Capture the cell that displays the provided text and extract its (x, y) central coordinate. 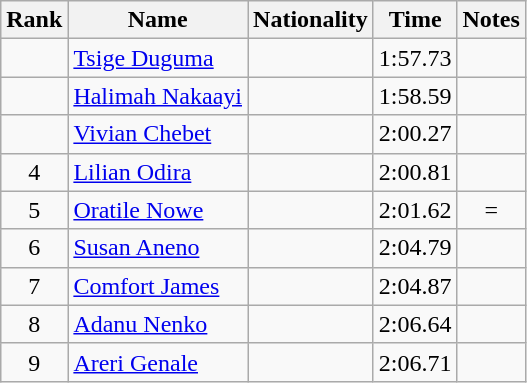
Rank (34, 20)
Oratile Nowe (158, 210)
Vivian Chebet (158, 134)
Susan Aneno (158, 248)
Nationality (311, 20)
2:06.71 (415, 362)
Time (415, 20)
5 (34, 210)
6 (34, 248)
2:06.64 (415, 324)
Notes (491, 20)
2:01.62 (415, 210)
= (491, 210)
Halimah Nakaayi (158, 96)
4 (34, 172)
1:58.59 (415, 96)
Comfort James (158, 286)
9 (34, 362)
8 (34, 324)
7 (34, 286)
Name (158, 20)
2:00.81 (415, 172)
Areri Genale (158, 362)
2:04.87 (415, 286)
2:04.79 (415, 248)
1:57.73 (415, 58)
2:00.27 (415, 134)
Tsige Duguma (158, 58)
Lilian Odira (158, 172)
Adanu Nenko (158, 324)
